Extract the [x, y] coordinate from the center of the cell holding the provided text.  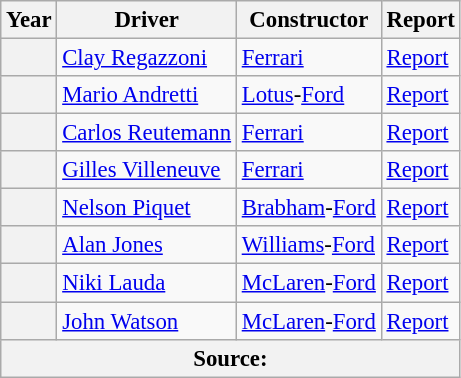
Source: [230, 358]
Clay Regazzoni [147, 58]
Alan Jones [147, 245]
Driver [147, 20]
Nelson Piquet [147, 208]
Year [29, 20]
Gilles Villeneuve [147, 170]
Niki Lauda [147, 283]
Brabham-Ford [308, 208]
John Watson [147, 321]
Constructor [308, 20]
Mario Andretti [147, 95]
Williams-Ford [308, 245]
Carlos Reutemann [147, 133]
Lotus-Ford [308, 95]
